Find where the given text appears and provide that cell's center as [x, y] coordinate. 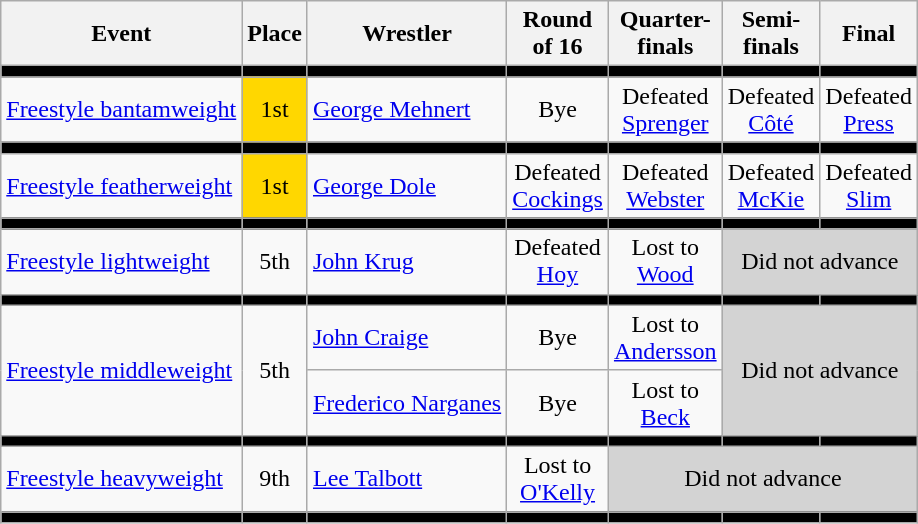
9th [275, 478]
Defeated Webster [665, 186]
Lost to O'Kelly [558, 478]
Freestyle middleweight [122, 370]
Defeated Press [869, 110]
George Mehnert [406, 110]
John Craige [406, 338]
Wrestler [406, 34]
Lost to Wood [665, 262]
Freestyle heavyweight [122, 478]
Event [122, 34]
Freestyle bantamweight [122, 110]
Lost to Beck [665, 402]
John Krug [406, 262]
Defeated Côté [771, 110]
Freestyle featherweight [122, 186]
Semi-finals [771, 34]
Round of 16 [558, 34]
Defeated McKie [771, 186]
Place [275, 34]
Lee Talbott [406, 478]
Defeated Cockings [558, 186]
Lost to Andersson [665, 338]
Final [869, 34]
Defeated Slim [869, 186]
Frederico Narganes [406, 402]
Freestyle lightweight [122, 262]
George Dole [406, 186]
Defeated Sprenger [665, 110]
Quarter-finals [665, 34]
Defeated Hoy [558, 262]
